Pinpoint the cell where the given text exists, returning its (x, y) midpoint coordinate. 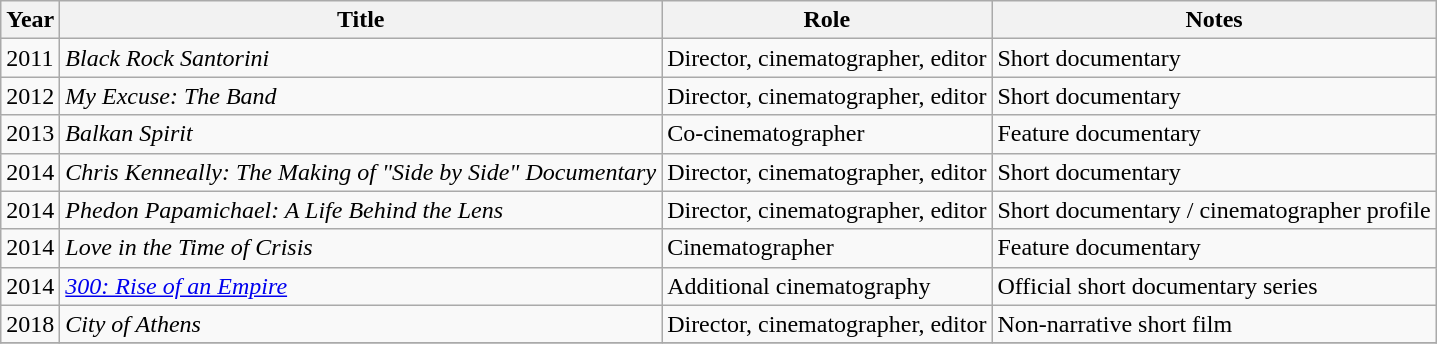
2011 (30, 58)
Cinematographer (827, 248)
Notes (1214, 20)
My Excuse: The Band (361, 96)
Black Rock Santorini (361, 58)
Additional cinematography (827, 286)
2012 (30, 96)
Non-narrative short film (1214, 324)
2013 (30, 134)
300: Rise of an Empire (361, 286)
2018 (30, 324)
Co-cinematographer (827, 134)
Love in the Time of Crisis (361, 248)
Year (30, 20)
City of Athens (361, 324)
Role (827, 20)
Chris Kenneally: The Making of "Side by Side" Documentary (361, 172)
Short documentary / cinematographer profile (1214, 210)
Balkan Spirit (361, 134)
Phedon Papamichael: A Life Behind the Lens (361, 210)
Official short documentary series (1214, 286)
Title (361, 20)
